Locate the cell with the specified text and output its (X, Y) center coordinate. 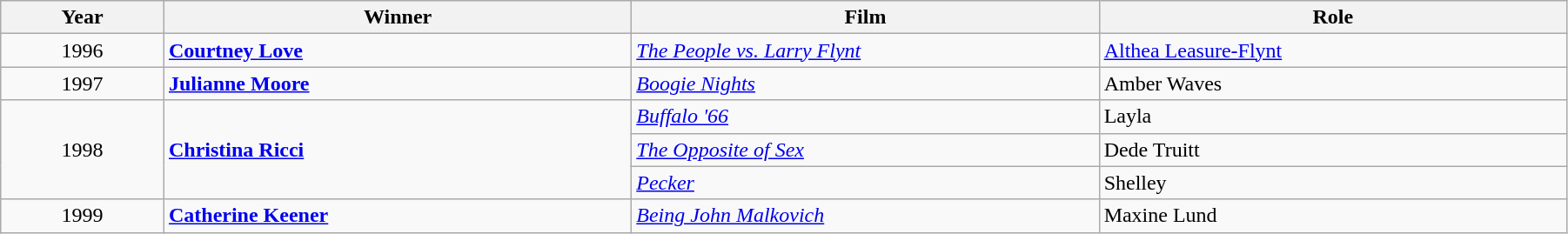
Pecker (865, 183)
1996 (83, 50)
Boogie Nights (865, 84)
Amber Waves (1333, 84)
Courtney Love (397, 50)
Winner (397, 17)
Christina Ricci (397, 150)
Julianne Moore (397, 84)
Layla (1333, 117)
Film (865, 17)
Catherine Keener (397, 216)
Year (83, 17)
1999 (83, 216)
Althea Leasure-Flynt (1333, 50)
Buffalo '66 (865, 117)
The Opposite of Sex (865, 150)
Maxine Lund (1333, 216)
Being John Malkovich (865, 216)
Dede Truitt (1333, 150)
Shelley (1333, 183)
1997 (83, 84)
1998 (83, 150)
The People vs. Larry Flynt (865, 50)
Role (1333, 17)
